Provide the [X, Y] coordinate of the cell's center where the given text is located.  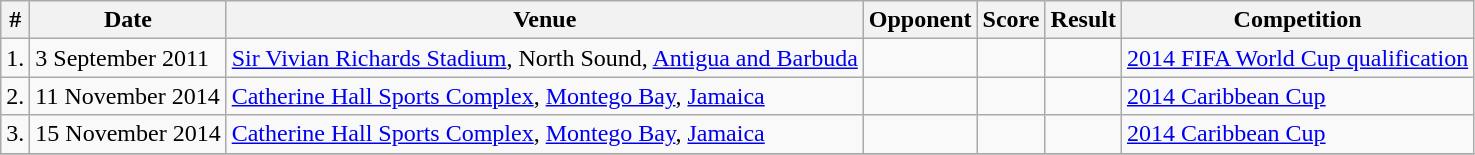
Score [1011, 20]
3. [16, 134]
Venue [544, 20]
2. [16, 96]
11 November 2014 [128, 96]
Sir Vivian Richards Stadium, North Sound, Antigua and Barbuda [544, 58]
3 September 2011 [128, 58]
Date [128, 20]
Result [1083, 20]
2014 FIFA World Cup qualification [1297, 58]
15 November 2014 [128, 134]
1. [16, 58]
# [16, 20]
Opponent [920, 20]
Competition [1297, 20]
